Provide the (X, Y) coordinate of the cell's center where the given text is located.  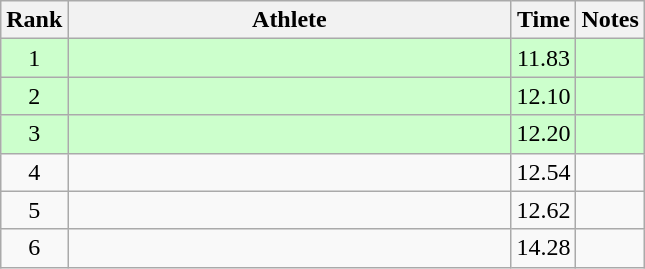
11.83 (544, 58)
14.28 (544, 248)
1 (34, 58)
5 (34, 210)
4 (34, 172)
Rank (34, 20)
12.10 (544, 96)
12.54 (544, 172)
12.62 (544, 210)
3 (34, 134)
Time (544, 20)
2 (34, 96)
Athlete (290, 20)
Notes (610, 20)
6 (34, 248)
12.20 (544, 134)
